Search for the cell housing the specified text and yield its (x, y) center coordinate. 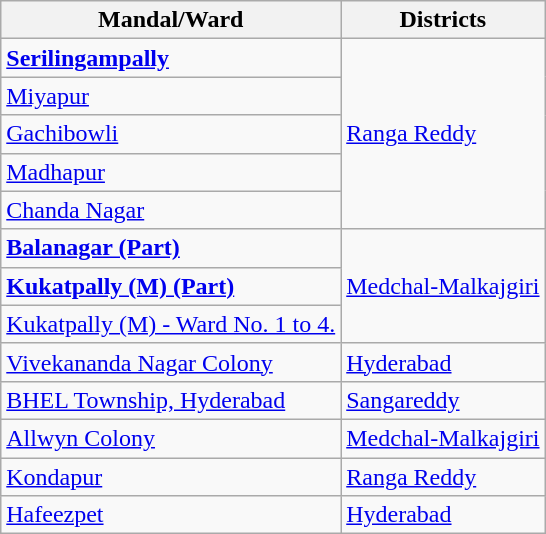
Mandal/Ward (171, 20)
Kukatpally (M) - Ward No. 1 to 4. (171, 324)
Vivekananda Nagar Colony (171, 362)
Miyapur (171, 96)
Kukatpally (M) (Part) (171, 286)
Kondapur (171, 477)
Chanda Nagar (171, 210)
Madhapur (171, 172)
Allwyn Colony (171, 438)
Gachibowli (171, 134)
Hafeezpet (171, 515)
BHEL Township, Hyderabad (171, 400)
Balanagar (Part) (171, 248)
Sangareddy (443, 400)
Districts (443, 20)
Serilingampally (171, 58)
